From the cell containing the given text, extract its center point as (X, Y) coordinate. 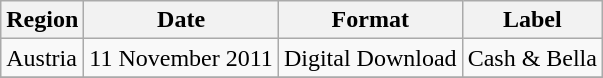
Digital Download (370, 58)
Date (182, 20)
11 November 2011 (182, 58)
Region (42, 20)
Austria (42, 58)
Label (532, 20)
Format (370, 20)
Cash & Bella (532, 58)
